Pinpoint the cell where the given text exists, returning its [x, y] midpoint coordinate. 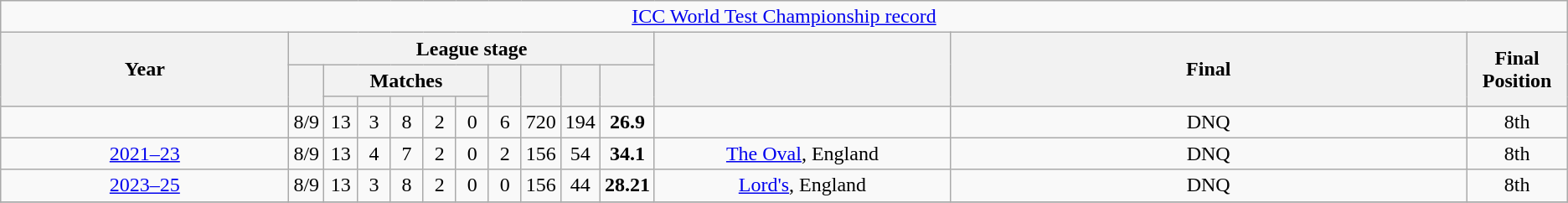
54 [580, 154]
4 [374, 154]
7 [407, 154]
26.9 [627, 122]
Year [145, 69]
34.1 [627, 154]
28.21 [627, 185]
Matches [407, 81]
194 [580, 122]
Final Position [1517, 69]
Lord's, England [802, 185]
6 [504, 122]
Final [1208, 69]
League stage [472, 49]
2021–23 [145, 154]
2023–25 [145, 185]
720 [541, 122]
ICC World Test Championship record [784, 17]
44 [580, 185]
The Oval, England [802, 154]
